Pinpoint the cell where the given text exists, returning its (x, y) midpoint coordinate. 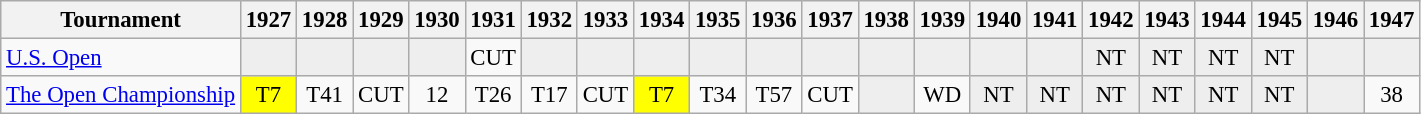
1930 (437, 20)
1940 (998, 20)
1927 (268, 20)
1936 (774, 20)
1942 (1111, 20)
T26 (493, 95)
1934 (661, 20)
1944 (1223, 20)
1937 (830, 20)
1946 (1335, 20)
1938 (886, 20)
1941 (1055, 20)
T34 (718, 95)
1933 (605, 20)
1945 (1279, 20)
WD (942, 95)
Tournament (121, 20)
1929 (381, 20)
T41 (325, 95)
The Open Championship (121, 95)
1932 (549, 20)
38 (1392, 95)
1935 (718, 20)
U.S. Open (121, 58)
T17 (549, 95)
1931 (493, 20)
1947 (1392, 20)
1928 (325, 20)
1939 (942, 20)
12 (437, 95)
1943 (1167, 20)
T57 (774, 95)
